For the text-containing cell, return its midpoint in (x, y) coordinate format. 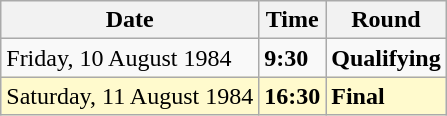
Qualifying (386, 58)
Round (386, 20)
Final (386, 96)
Friday, 10 August 1984 (130, 58)
Time (292, 20)
16:30 (292, 96)
9:30 (292, 58)
Date (130, 20)
Saturday, 11 August 1984 (130, 96)
